Detect which cell encompasses the target text, then output its (x, y) center coordinate. 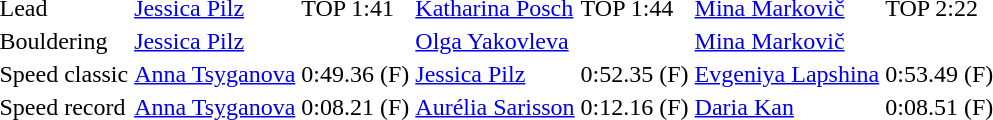
0:52.35 (F) (634, 74)
Olga Yakovleva (495, 41)
0:49.36 (F) (356, 74)
Evgeniya Lapshina (787, 74)
Anna Tsyganova (215, 74)
Mina Markovič (787, 41)
